Detect which cell encompasses the target text, then output its [X, Y] center coordinate. 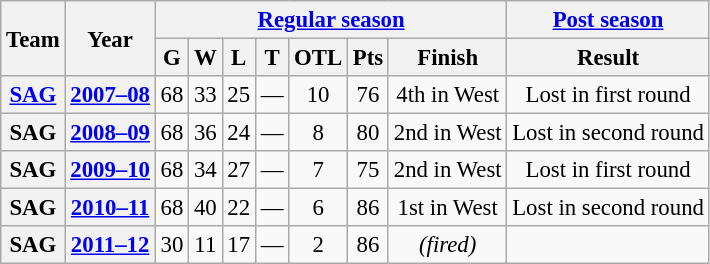
2011–12 [110, 245]
17 [238, 245]
2007–08 [110, 95]
Pts [368, 58]
Result [608, 58]
7 [318, 170]
27 [238, 170]
22 [238, 208]
T [272, 58]
Regular season [331, 20]
W [206, 58]
25 [238, 95]
2008–09 [110, 133]
75 [368, 170]
6 [318, 208]
2 [318, 245]
OTL [318, 58]
Post season [608, 20]
Year [110, 38]
40 [206, 208]
8 [318, 133]
L [238, 58]
Team [33, 38]
30 [172, 245]
24 [238, 133]
1st in West [447, 208]
34 [206, 170]
11 [206, 245]
10 [318, 95]
Finish [447, 58]
2010–11 [110, 208]
(fired) [447, 245]
2009–10 [110, 170]
76 [368, 95]
36 [206, 133]
4th in West [447, 95]
80 [368, 133]
33 [206, 95]
G [172, 58]
